Locate the cell with the specified text and output its (x, y) center coordinate. 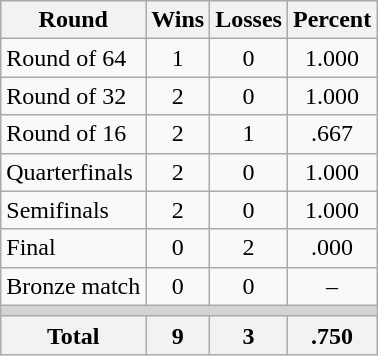
Round of 32 (74, 96)
Semifinals (74, 210)
– (332, 286)
Round of 64 (74, 58)
Round (74, 20)
Bronze match (74, 286)
3 (249, 335)
Round of 16 (74, 134)
Wins (178, 20)
.750 (332, 335)
Total (74, 335)
Final (74, 248)
Quarterfinals (74, 172)
Losses (249, 20)
9 (178, 335)
.000 (332, 248)
.667 (332, 134)
Percent (332, 20)
